Extract the [X, Y] coordinate from the center of the cell holding the provided text.  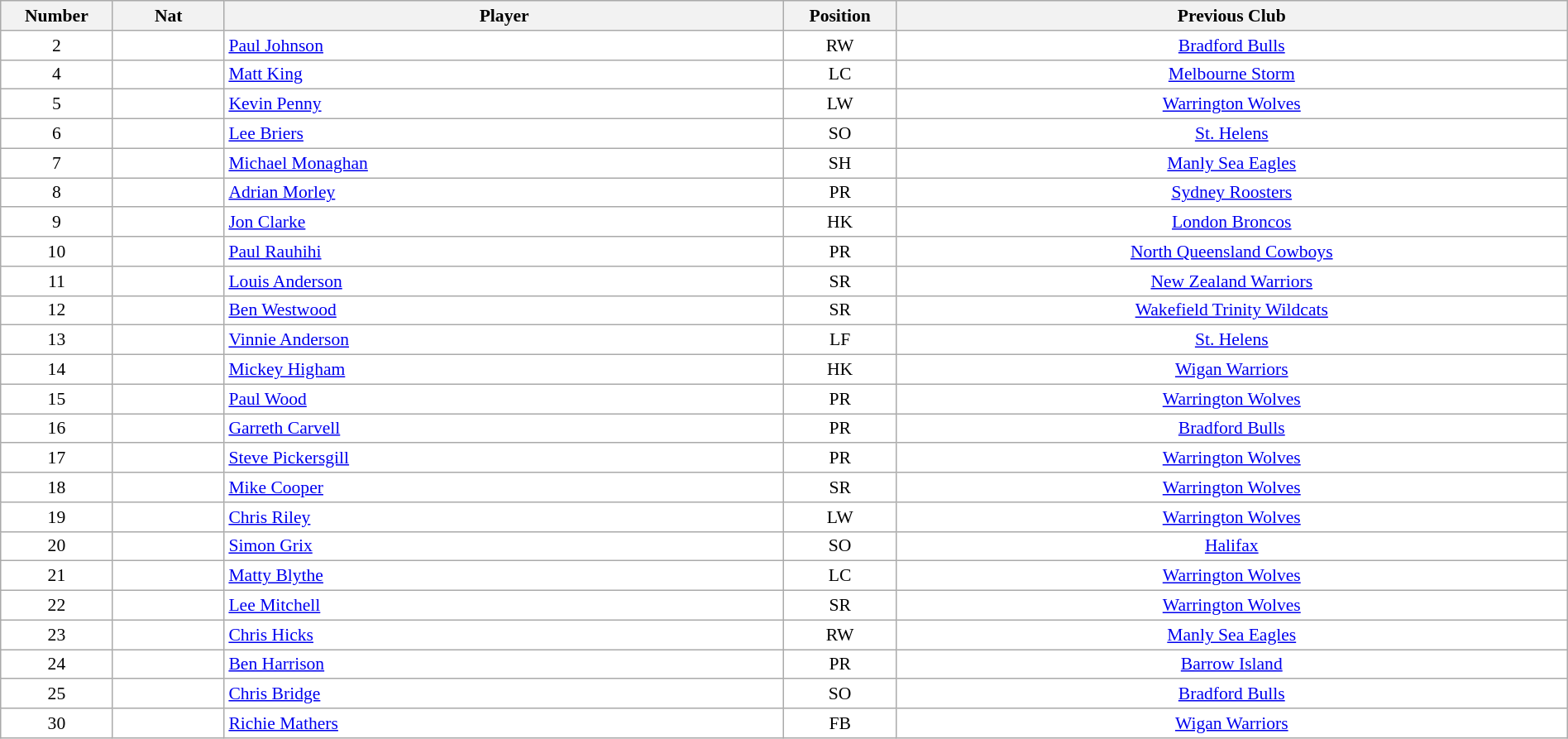
Mike Cooper [504, 487]
5 [56, 104]
8 [56, 193]
25 [56, 694]
10 [56, 252]
Sydney Roosters [1231, 193]
Melbourne Storm [1231, 74]
11 [56, 281]
Matty Blythe [504, 576]
Simon Grix [504, 546]
Louis Anderson [504, 281]
FB [840, 723]
15 [56, 399]
Chris Hicks [504, 635]
12 [56, 310]
Adrian Morley [504, 193]
30 [56, 723]
Vinnie Anderson [504, 340]
21 [56, 576]
Matt King [504, 74]
Chris Bridge [504, 694]
13 [56, 340]
9 [56, 223]
New Zealand Warriors [1231, 281]
Michael Monaghan [504, 163]
Paul Rauhihi [504, 252]
Position [840, 16]
Ben Westwood [504, 310]
Number [56, 16]
Barrow Island [1231, 665]
Mickey Higham [504, 370]
2 [56, 46]
London Broncos [1231, 223]
Nat [169, 16]
Paul Johnson [504, 46]
Wakefield Trinity Wildcats [1231, 310]
Lee Briers [504, 134]
17 [56, 458]
18 [56, 487]
Ben Harrison [504, 665]
7 [56, 163]
Chris Riley [504, 517]
6 [56, 134]
Paul Wood [504, 399]
Player [504, 16]
Previous Club [1231, 16]
16 [56, 429]
Richie Mathers [504, 723]
Lee Mitchell [504, 606]
4 [56, 74]
Halifax [1231, 546]
19 [56, 517]
20 [56, 546]
SH [840, 163]
23 [56, 635]
Kevin Penny [504, 104]
22 [56, 606]
LF [840, 340]
Jon Clarke [504, 223]
24 [56, 665]
Garreth Carvell [504, 429]
North Queensland Cowboys [1231, 252]
14 [56, 370]
Steve Pickersgill [504, 458]
